Provide the (X, Y) coordinate of the cell's center where the given text is located.  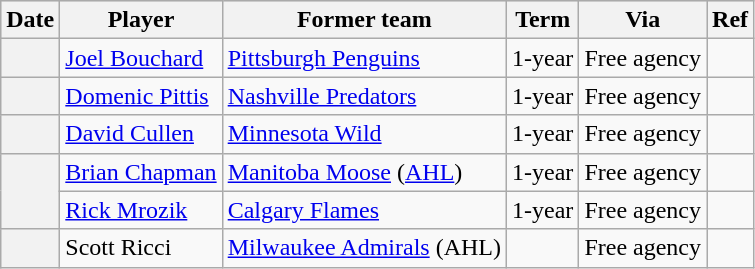
Scott Ricci (141, 248)
Nashville Predators (364, 96)
David Cullen (141, 134)
Domenic Pittis (141, 96)
Rick Mrozik (141, 210)
Pittsburgh Penguins (364, 58)
Former team (364, 20)
Brian Chapman (141, 172)
Calgary Flames (364, 210)
Player (141, 20)
Date (30, 20)
Joel Bouchard (141, 58)
Milwaukee Admirals (AHL) (364, 248)
Minnesota Wild (364, 134)
Via (643, 20)
Term (543, 20)
Ref (730, 20)
Manitoba Moose (AHL) (364, 172)
